Find where the given text appears and provide that cell's center as [x, y] coordinate. 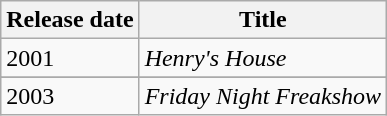
Release date [70, 20]
Henry's House [263, 58]
2003 [70, 96]
Friday Night Freakshow [263, 96]
Title [263, 20]
2001 [70, 58]
